Output the (X, Y) coordinate of the center of the cell containing the given text.  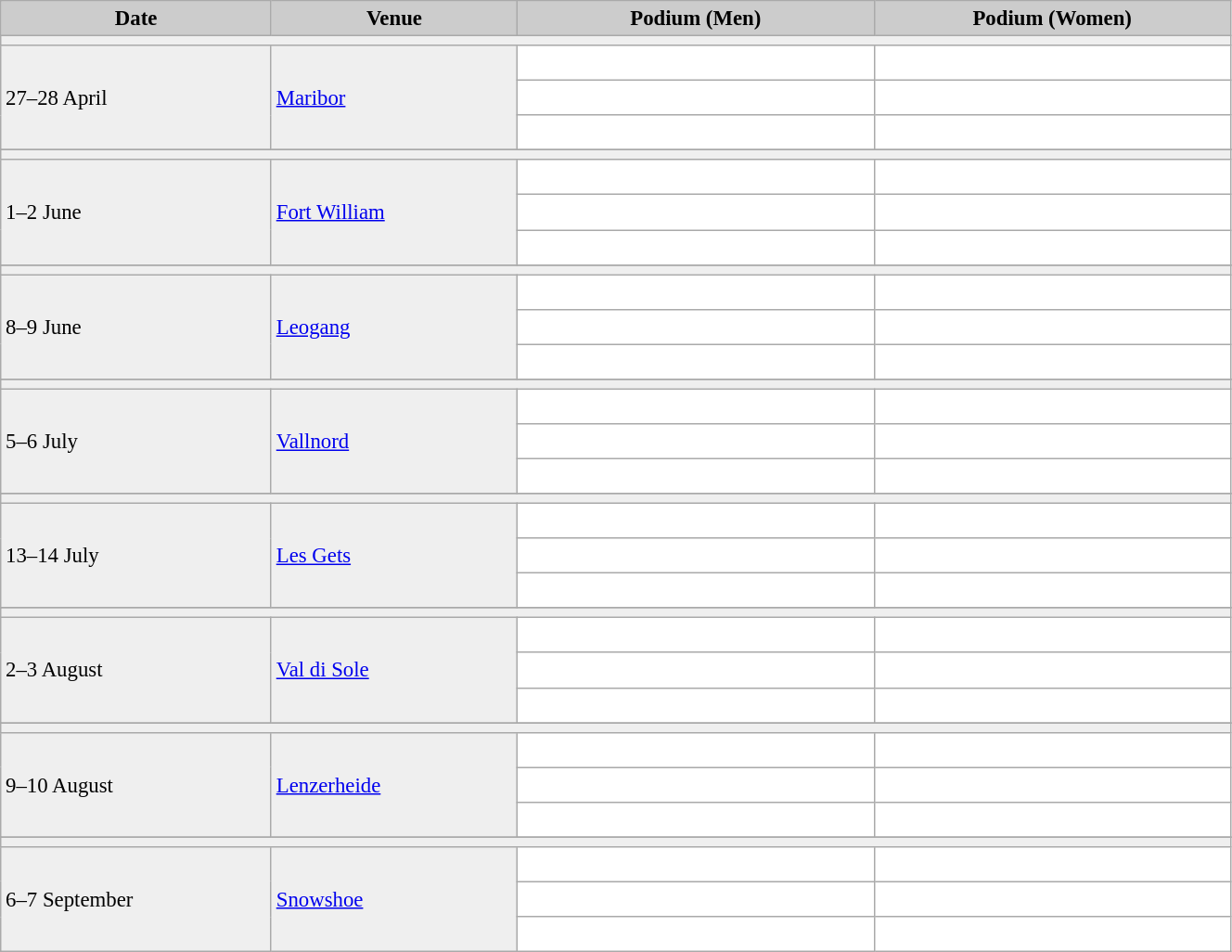
Lenzerheide (393, 785)
Podium (Women) (1052, 19)
9–10 August (136, 785)
Vallnord (393, 442)
5–6 July (136, 442)
Fort William (393, 212)
8–9 June (136, 327)
Snowshoe (393, 900)
1–2 June (136, 212)
13–14 July (136, 557)
6–7 September (136, 900)
Maribor (393, 98)
27–28 April (136, 98)
2–3 August (136, 670)
Val di Sole (393, 670)
Venue (393, 19)
Les Gets (393, 557)
Date (136, 19)
Leogang (393, 327)
Podium (Men) (696, 19)
